From the cell containing the given text, extract its center point as (x, y) coordinate. 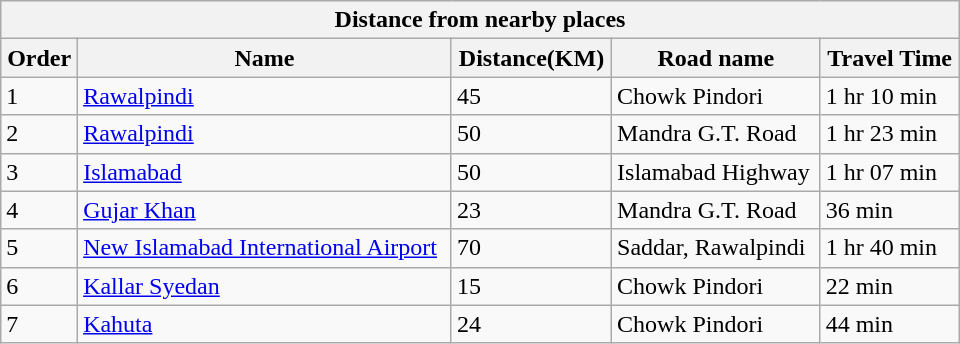
Kahuta (265, 324)
36 min (890, 210)
15 (531, 286)
4 (40, 210)
1 hr 10 min (890, 96)
7 (40, 324)
Kallar Syedan (265, 286)
1 hr 40 min (890, 248)
Islamabad (265, 172)
44 min (890, 324)
Distance(KM) (531, 58)
2 (40, 134)
45 (531, 96)
70 (531, 248)
Distance from nearby places (480, 20)
1 hr 07 min (890, 172)
Islamabad Highway (716, 172)
Name (265, 58)
New Islamabad International Airport (265, 248)
6 (40, 286)
Order (40, 58)
1 (40, 96)
1 hr 23 min (890, 134)
23 (531, 210)
24 (531, 324)
3 (40, 172)
5 (40, 248)
Gujar Khan (265, 210)
22 min (890, 286)
Travel Time (890, 58)
Road name (716, 58)
Saddar, Rawalpindi (716, 248)
